Identify which cell holds the provided text, then report its (X, Y) central coordinate. 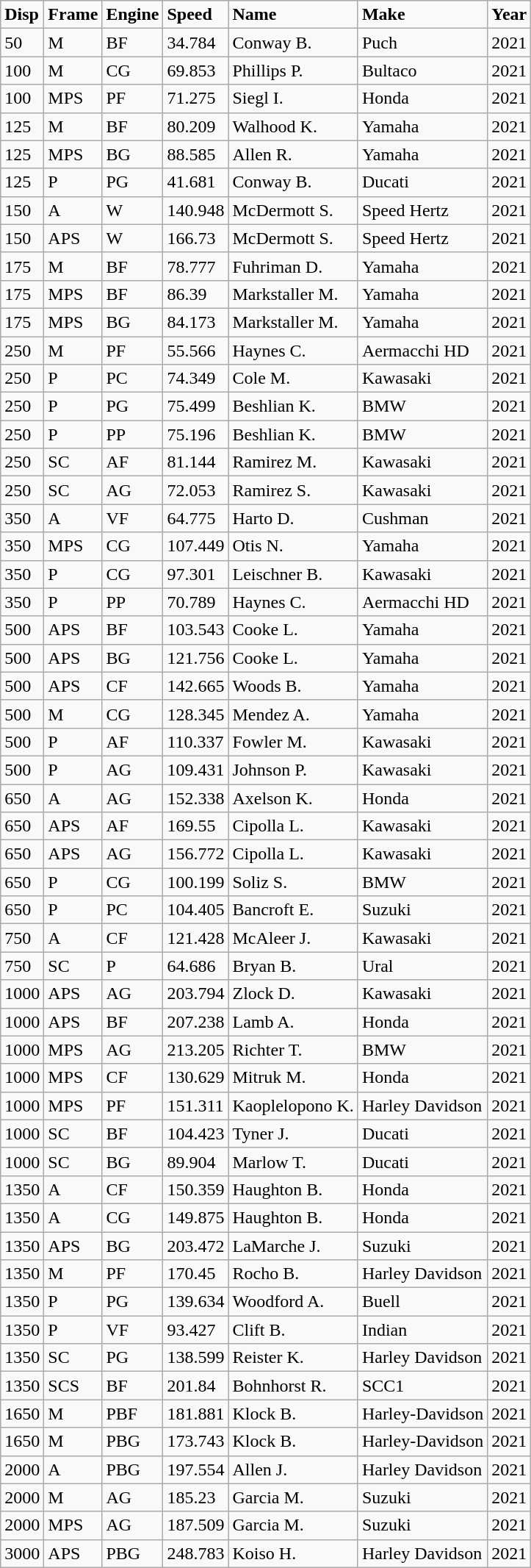
75.196 (195, 434)
69.853 (195, 71)
93.427 (195, 1330)
Mendez A. (293, 714)
Kaoplelopono K. (293, 1106)
Cushman (422, 518)
203.794 (195, 994)
248.783 (195, 1553)
Richter T. (293, 1050)
138.599 (195, 1358)
139.634 (195, 1302)
104.423 (195, 1134)
Make (422, 15)
SCS (73, 1386)
80.209 (195, 126)
166.73 (195, 238)
Ramirez M. (293, 462)
181.881 (195, 1414)
Koiso H. (293, 1553)
107.449 (195, 546)
Ural (422, 966)
Bancroft E. (293, 910)
197.554 (195, 1469)
Phillips P. (293, 71)
187.509 (195, 1525)
Engine (132, 15)
185.23 (195, 1497)
64.686 (195, 966)
Puch (422, 43)
81.144 (195, 462)
Soliz S. (293, 882)
121.428 (195, 938)
173.743 (195, 1442)
152.338 (195, 798)
89.904 (195, 1161)
Woodford A. (293, 1302)
55.566 (195, 351)
97.301 (195, 574)
Mitruk M. (293, 1078)
72.053 (195, 490)
SCC1 (422, 1386)
Walhood K. (293, 126)
Cole M. (293, 379)
Indian (422, 1330)
149.875 (195, 1217)
Speed (195, 15)
84.173 (195, 322)
64.775 (195, 518)
201.84 (195, 1386)
213.205 (195, 1050)
Bohnhorst R. (293, 1386)
121.756 (195, 658)
78.777 (195, 266)
88.585 (195, 154)
3000 (22, 1553)
Fuhriman D. (293, 266)
Axelson K. (293, 798)
LaMarche J. (293, 1246)
140.948 (195, 210)
Bultaco (422, 71)
Name (293, 15)
104.405 (195, 910)
Rocho B. (293, 1274)
74.349 (195, 379)
Allen J. (293, 1469)
34.784 (195, 43)
207.238 (195, 1022)
170.45 (195, 1274)
Woods B. (293, 686)
151.311 (195, 1106)
Tyner J. (293, 1134)
Ramirez S. (293, 490)
Clift B. (293, 1330)
50 (22, 43)
Disp (22, 15)
169.55 (195, 826)
McAleer J. (293, 938)
103.543 (195, 630)
75.499 (195, 407)
156.772 (195, 854)
Frame (73, 15)
Leischner B. (293, 574)
130.629 (195, 1078)
Bryan B. (293, 966)
142.665 (195, 686)
71.275 (195, 99)
Lamb A. (293, 1022)
Zlock D. (293, 994)
128.345 (195, 714)
86.39 (195, 294)
Johnson P. (293, 770)
Reister K. (293, 1358)
Fowler M. (293, 742)
100.199 (195, 882)
203.472 (195, 1246)
Siegl I. (293, 99)
Allen R. (293, 154)
Buell (422, 1302)
Harto D. (293, 518)
110.337 (195, 742)
PBF (132, 1414)
Year (510, 15)
150.359 (195, 1189)
Marlow T. (293, 1161)
109.431 (195, 770)
41.681 (195, 182)
Otis N. (293, 546)
70.789 (195, 602)
